Scan for the cell matching the given text and deliver its [x, y] coordinate at center. 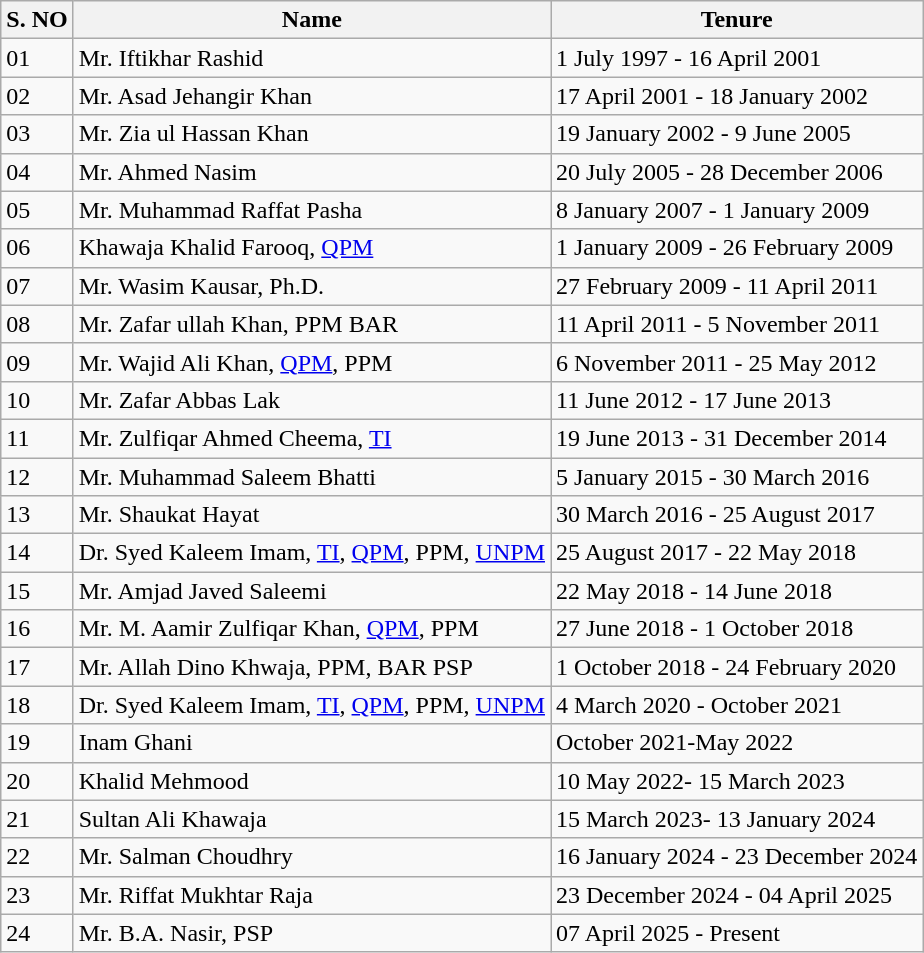
18 [37, 705]
24 [37, 933]
11 April 2011 - 5 November 2011 [736, 324]
12 [37, 477]
11 June 2012 - 17 June 2013 [736, 400]
Mr. Muhammad Saleem Bhatti [312, 477]
Khalid Mehmood [312, 781]
Mr. Wajid Ali Khan, QPM, PPM [312, 362]
30 March 2016 - 25 August 2017 [736, 515]
Mr. Muhammad Raffat Pasha [312, 210]
5 January 2015 - 30 March 2016 [736, 477]
27 June 2018 - 1 October 2018 [736, 629]
Sultan Ali Khawaja [312, 819]
Mr. Zafar ullah Khan, PPM BAR [312, 324]
19 [37, 743]
Mr. Zulfiqar Ahmed Cheema, TI [312, 438]
8 January 2007 - 1 January 2009 [736, 210]
Mr. Amjad Javed Saleemi [312, 591]
02 [37, 96]
October 2021-May 2022 [736, 743]
1 January 2009 - 26 February 2009 [736, 248]
15 March 2023- 13 January 2024 [736, 819]
03 [37, 134]
Mr. B.A. Nasir, PSP [312, 933]
09 [37, 362]
4 March 2020 - October 2021 [736, 705]
07 [37, 286]
13 [37, 515]
Name [312, 20]
Inam Ghani [312, 743]
08 [37, 324]
10 [37, 400]
16 January 2024 - 23 December 2024 [736, 857]
10 May 2022- 15 March 2023 [736, 781]
Mr. Shaukat Hayat [312, 515]
06 [37, 248]
Mr. Zia ul Hassan Khan [312, 134]
Mr. Iftikhar Rashid [312, 58]
16 [37, 629]
Mr. Riffat Mukhtar Raja [312, 895]
22 [37, 857]
Mr. Salman Choudhry [312, 857]
17 [37, 667]
Tenure [736, 20]
Mr. Wasim Kausar, Ph.D. [312, 286]
17 April 2001 - 18 January 2002 [736, 96]
6 November 2011 - 25 May 2012 [736, 362]
Khawaja Khalid Farooq, QPM [312, 248]
05 [37, 210]
21 [37, 819]
23 [37, 895]
19 June 2013 - 31 December 2014 [736, 438]
Mr. Ahmed Nasim [312, 172]
Mr. Zafar Abbas Lak [312, 400]
1 October 2018 - 24 February 2020 [736, 667]
14 [37, 553]
S. NO [37, 20]
Mr. Asad Jehangir Khan [312, 96]
11 [37, 438]
19 January 2002 - 9 June 2005 [736, 134]
04 [37, 172]
20 July 2005 - 28 December 2006 [736, 172]
15 [37, 591]
Mr. M. Aamir Zulfiqar Khan, QPM, PPM [312, 629]
25 August 2017 - 22 May 2018 [736, 553]
Mr. Allah Dino Khwaja, PPM, BAR PSP [312, 667]
23 December 2024 - 04 April 2025 [736, 895]
27 February 2009 - 11 April 2011 [736, 286]
01 [37, 58]
20 [37, 781]
07 April 2025 - Present [736, 933]
22 May 2018 - 14 June 2018 [736, 591]
1 July 1997 - 16 April 2001 [736, 58]
